Search for the cell housing the specified text and yield its (x, y) center coordinate. 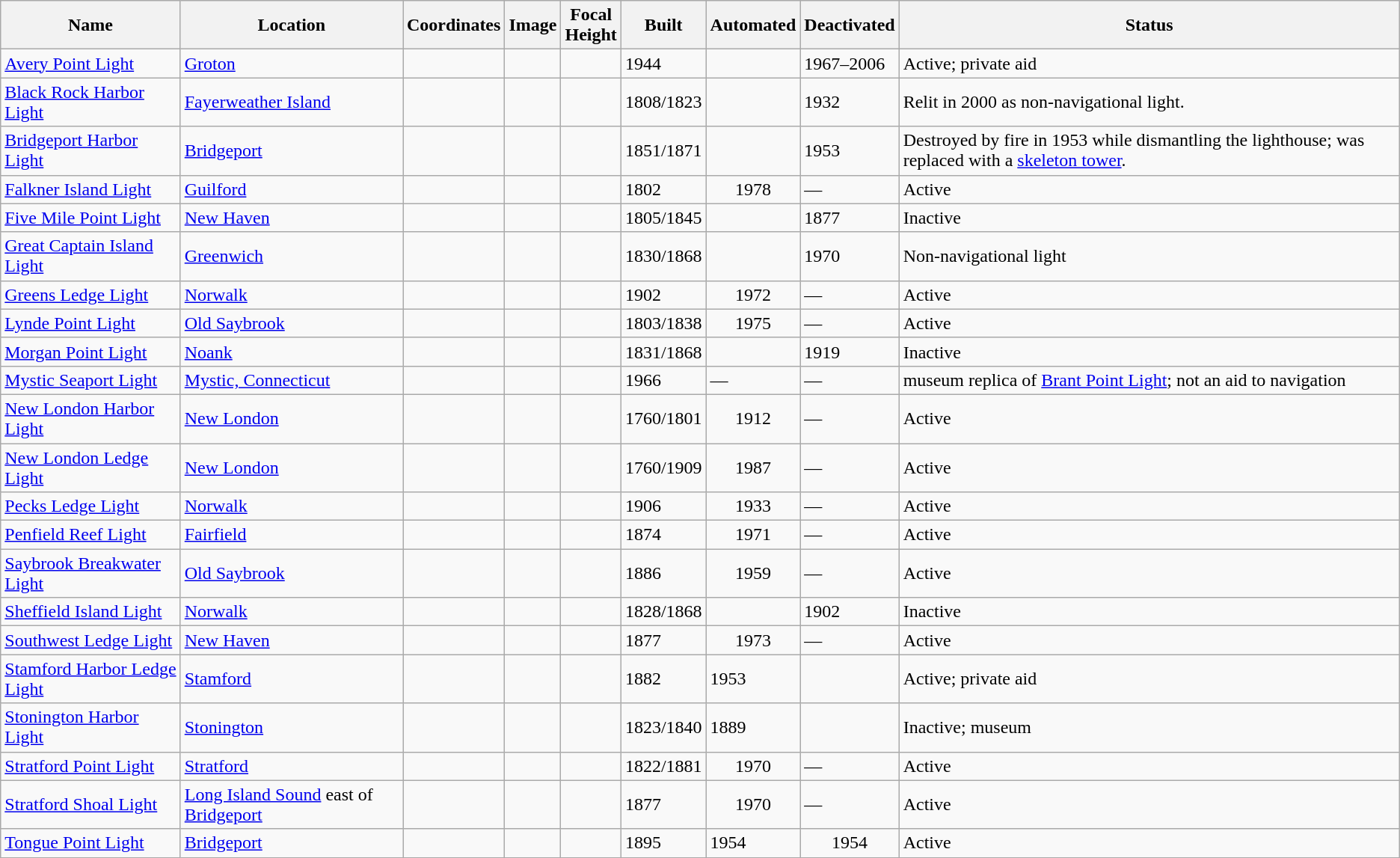
Stonington Harbor Light (90, 727)
1760/1909 (663, 467)
Fayerweather Island (292, 102)
1987 (753, 467)
Southwest Ledge Light (90, 640)
1932 (850, 102)
1966 (663, 380)
1828/1868 (663, 612)
1851/1871 (663, 151)
1822/1881 (663, 766)
Guilford (292, 189)
Deactivated (850, 25)
1823/1840 (663, 727)
Lynde Point Light (90, 323)
1971 (753, 535)
1805/1845 (663, 218)
Relit in 2000 as non-navigational light. (1149, 102)
Mystic Seaport Light (90, 380)
1803/1838 (663, 323)
Five Mile Point Light (90, 218)
Inactive; museum (1149, 727)
1802 (663, 189)
Non-navigational light (1149, 256)
1975 (753, 323)
Long Island Sound east of Bridgeport (292, 805)
Noank (292, 352)
1889 (753, 727)
Stamford Harbor Ledge Light (90, 679)
Automated (753, 25)
Status (1149, 25)
Mystic, Connecticut (292, 380)
Built (663, 25)
Image (532, 25)
Stratford Point Light (90, 766)
Groton (292, 64)
Avery Point Light (90, 64)
1973 (753, 640)
Saybrook Breakwater Light (90, 573)
museum replica of Brant Point Light; not an aid to navigation (1149, 380)
Falkner Island Light (90, 189)
Coordinates (453, 25)
FocalHeight (591, 25)
1967–2006 (850, 64)
Stonington (292, 727)
1972 (753, 295)
1906 (663, 506)
1808/1823 (663, 102)
1831/1868 (663, 352)
1895 (663, 843)
Great Captain Island Light (90, 256)
Penfield Reef Light (90, 535)
1874 (663, 535)
Bridgeport Harbor Light (90, 151)
Tongue Point Light (90, 843)
1886 (663, 573)
Greenwich (292, 256)
1830/1868 (663, 256)
Fairfield (292, 535)
Stratford Shoal Light (90, 805)
1978 (753, 189)
1919 (850, 352)
Sheffield Island Light (90, 612)
Stamford (292, 679)
Destroyed by fire in 1953 while dismantling the lighthouse; was replaced with a skeleton tower. (1149, 151)
New London Ledge Light (90, 467)
1933 (753, 506)
1882 (663, 679)
1959 (753, 573)
1944 (663, 64)
Morgan Point Light (90, 352)
1760/1801 (663, 419)
Stratford (292, 766)
Name (90, 25)
Greens Ledge Light (90, 295)
Black Rock Harbor Light (90, 102)
Pecks Ledge Light (90, 506)
Location (292, 25)
1912 (753, 419)
New London Harbor Light (90, 419)
